Identify which cell holds the provided text, then report its [x, y] central coordinate. 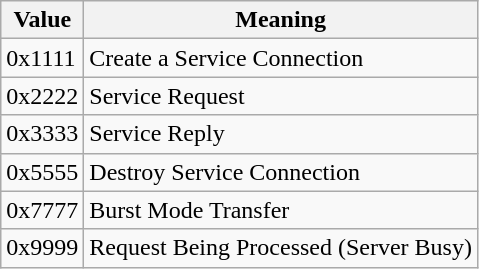
0x1111 [42, 58]
Request Being Processed (Server Busy) [281, 248]
Meaning [281, 20]
Create a Service Connection [281, 58]
0x9999 [42, 248]
Service Reply [281, 134]
Destroy Service Connection [281, 172]
0x3333 [42, 134]
Value [42, 20]
0x7777 [42, 210]
Burst Mode Transfer [281, 210]
0x2222 [42, 96]
0x5555 [42, 172]
Service Request [281, 96]
